Return [X, Y] of the center of cell containing provided text 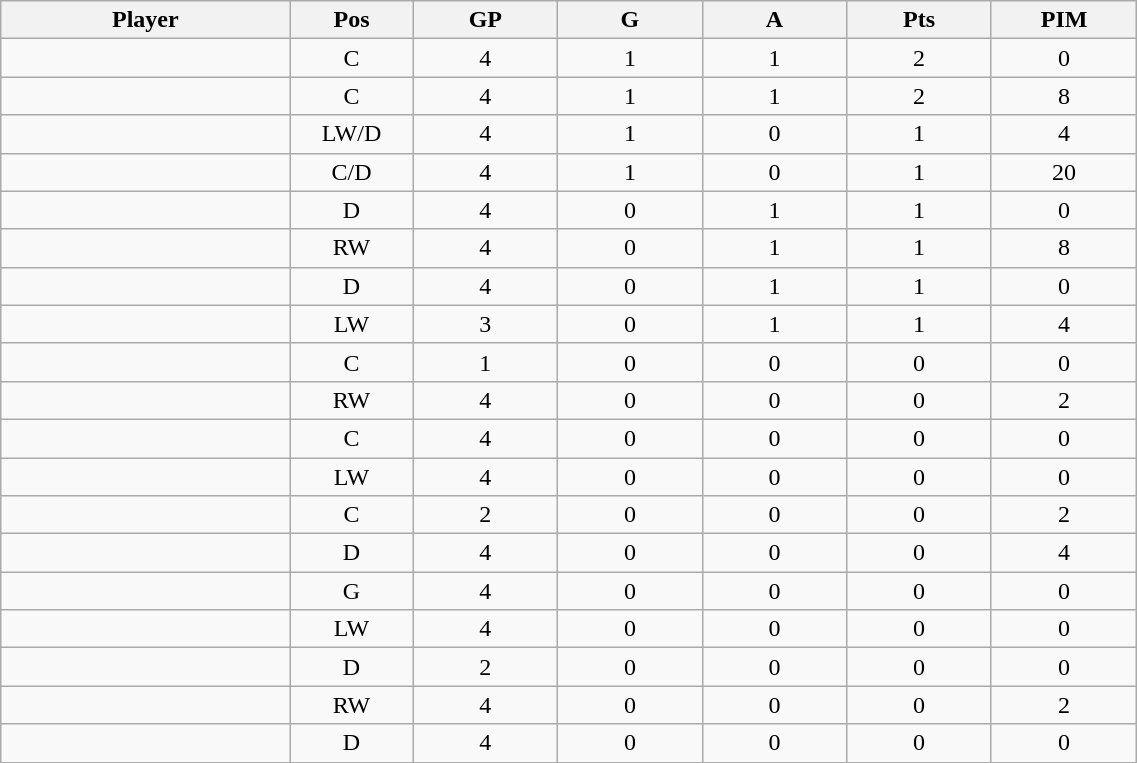
20 [1064, 172]
C/D [352, 172]
Player [146, 20]
GP [486, 20]
3 [486, 324]
A [774, 20]
Pos [352, 20]
PIM [1064, 20]
LW/D [352, 134]
Pts [920, 20]
